Output the [x, y] coordinate of the center of the cell containing the given text.  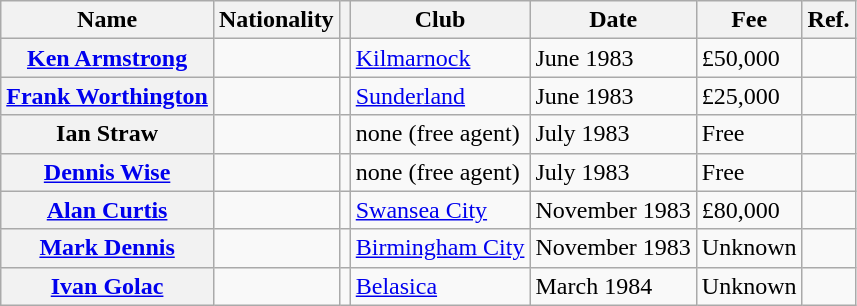
Kilmarnock [440, 58]
Sunderland [440, 96]
Belasica [440, 286]
Club [440, 20]
Ref. [828, 20]
Mark Dennis [108, 248]
Nationality [276, 20]
Dennis Wise [108, 172]
Date [613, 20]
£25,000 [749, 96]
Alan Curtis [108, 210]
Ian Straw [108, 134]
Birmingham City [440, 248]
Ken Armstrong [108, 58]
£80,000 [749, 210]
Fee [749, 20]
March 1984 [613, 286]
£50,000 [749, 58]
Swansea City [440, 210]
Ivan Golac [108, 286]
Frank Worthington [108, 96]
Name [108, 20]
